For the text-containing cell, return its midpoint in [x, y] coordinate format. 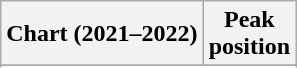
Chart (2021–2022) [102, 34]
Peakposition [249, 34]
